Identify which cell holds the provided text, then report its (x, y) central coordinate. 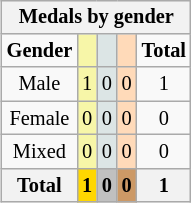
Medals by gender (96, 17)
Mixed (40, 152)
Gender (40, 51)
Female (40, 118)
Male (40, 84)
